Provide the (x, y) coordinate of the cell's center where the given text is located.  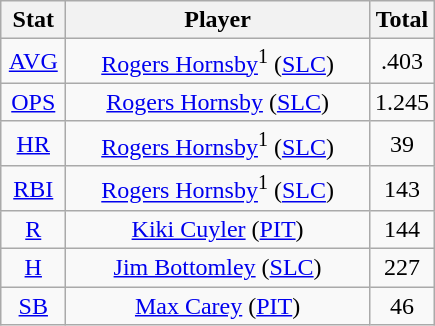
Jim Bottomley (SLC) (218, 268)
Total (402, 20)
R (34, 230)
SB (34, 306)
46 (402, 306)
Stat (34, 20)
1.245 (402, 102)
144 (402, 230)
Kiki Cuyler (PIT) (218, 230)
39 (402, 144)
Player (218, 20)
RBI (34, 188)
Max Carey (PIT) (218, 306)
.403 (402, 62)
HR (34, 144)
AVG (34, 62)
H (34, 268)
227 (402, 268)
OPS (34, 102)
143 (402, 188)
Rogers Hornsby (SLC) (218, 102)
